Determine the [X, Y] coordinate at the center of the cell enclosing the given text.  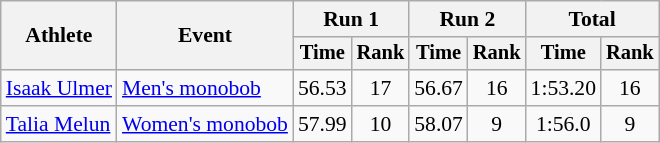
1:56.0 [564, 124]
10 [381, 124]
57.99 [322, 124]
Event [205, 36]
Women's monobob [205, 124]
17 [381, 88]
Talia Melun [59, 124]
Total [592, 19]
56.53 [322, 88]
Men's monobob [205, 88]
Run 2 [467, 19]
58.07 [438, 124]
56.67 [438, 88]
Run 1 [351, 19]
1:53.20 [564, 88]
Athlete [59, 36]
Isaak Ulmer [59, 88]
